Find where the given text appears and provide that cell's center as (x, y) coordinate. 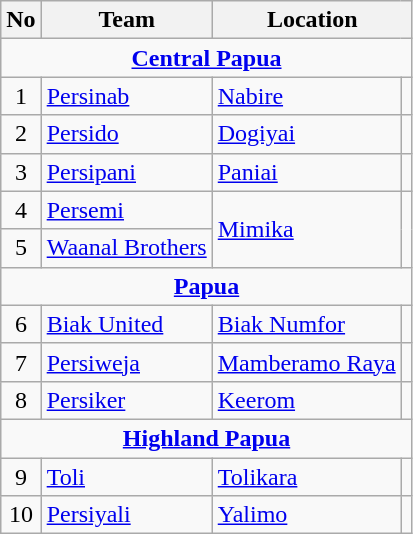
7 (21, 362)
Biak United (126, 324)
2 (21, 134)
Tolikara (306, 477)
9 (21, 477)
1 (21, 96)
8 (21, 400)
5 (21, 248)
Paniai (306, 172)
Location (312, 20)
10 (21, 515)
Mimika (306, 229)
3 (21, 172)
Waanal Brothers (126, 248)
Persipani (126, 172)
Keerom (306, 400)
Central Papua (207, 58)
4 (21, 210)
Team (126, 20)
Highland Papua (207, 438)
Nabire (306, 96)
No (21, 20)
Toli (126, 477)
Persiyali (126, 515)
Persiweja (126, 362)
Persemi (126, 210)
Persinab (126, 96)
Mamberamo Raya (306, 362)
Yalimo (306, 515)
Dogiyai (306, 134)
Biak Numfor (306, 324)
Persido (126, 134)
6 (21, 324)
Papua (207, 286)
Persiker (126, 400)
